From the cell containing the given text, extract its center point as [x, y] coordinate. 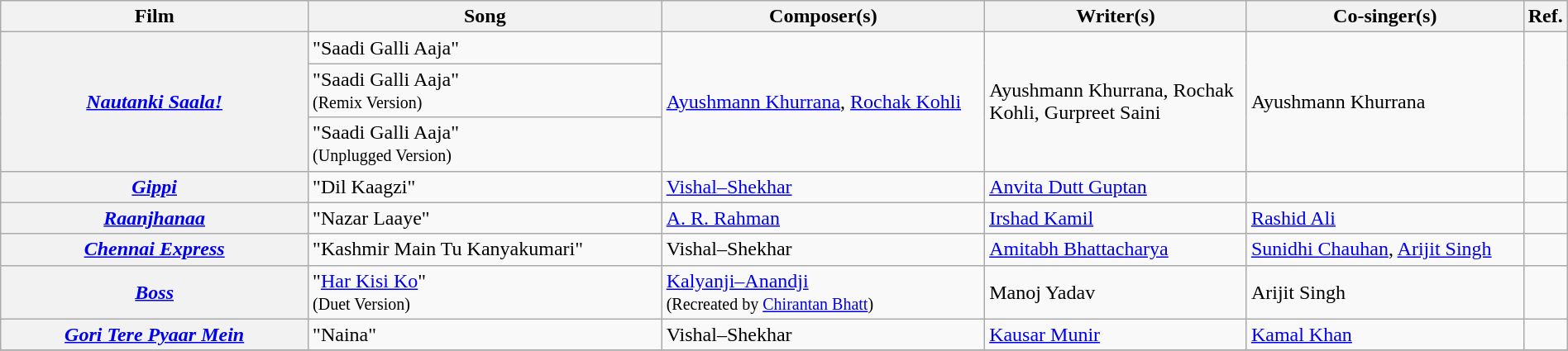
Chennai Express [155, 249]
Amitabh Bhattacharya [1116, 249]
Ayushmann Khurrana, Rochak Kohli [823, 102]
Writer(s) [1116, 17]
"Nazar Laaye" [485, 218]
"Kashmir Main Tu Kanyakumari" [485, 249]
Gori Tere Pyaar Mein [155, 334]
"Saadi Galli Aaja"(Remix Version) [485, 91]
Kamal Khan [1384, 334]
Kausar Munir [1116, 334]
"Har Kisi Ko"(Duet Version) [485, 292]
"Naina" [485, 334]
Composer(s) [823, 17]
Anvita Dutt Guptan [1116, 187]
Co-singer(s) [1384, 17]
Film [155, 17]
"Saadi Galli Aaja" [485, 48]
Manoj Yadav [1116, 292]
Rashid Ali [1384, 218]
Sunidhi Chauhan, Arijit Singh [1384, 249]
Song [485, 17]
Raanjhanaa [155, 218]
"Dil Kaagzi" [485, 187]
Kalyanji–Anandji(Recreated by Chirantan Bhatt) [823, 292]
Ref. [1545, 17]
A. R. Rahman [823, 218]
"Saadi Galli Aaja"(Unplugged Version) [485, 144]
Boss [155, 292]
Arijit Singh [1384, 292]
Ayushmann Khurrana, Rochak Kohli, Gurpreet Saini [1116, 102]
Gippi [155, 187]
Ayushmann Khurrana [1384, 102]
Irshad Kamil [1116, 218]
Nautanki Saala! [155, 102]
